Scan for the cell matching the given text and deliver its (x, y) coordinate at center. 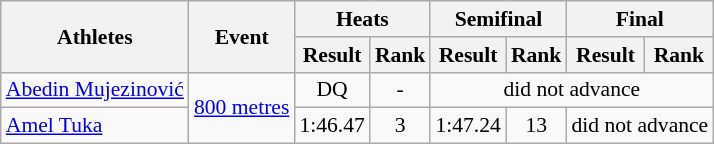
Amel Tuka (95, 126)
1:47.24 (468, 126)
13 (536, 126)
Athletes (95, 36)
800 metres (242, 108)
Heats (362, 19)
Abedin Mujezinović (95, 90)
Event (242, 36)
1:46.47 (332, 126)
3 (400, 126)
Semifinal (498, 19)
Final (640, 19)
- (400, 90)
DQ (332, 90)
